Locate the cell with the specified text and output its [x, y] center coordinate. 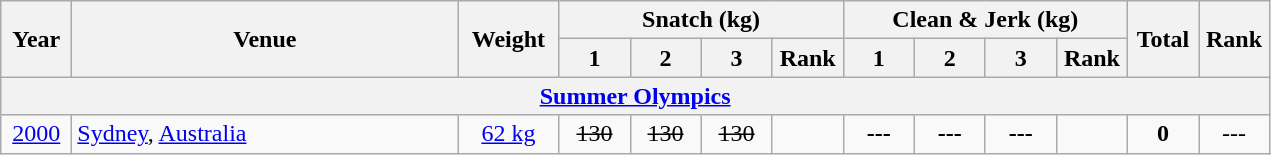
62 kg [508, 134]
Year [36, 39]
Snatch (kg) [701, 20]
Total [1162, 39]
Sydney, Australia [265, 134]
Summer Olympics [636, 96]
0 [1162, 134]
Weight [508, 39]
2000 [36, 134]
Venue [265, 39]
Clean & Jerk (kg) [985, 20]
